Search for the cell housing the specified text and yield its (x, y) center coordinate. 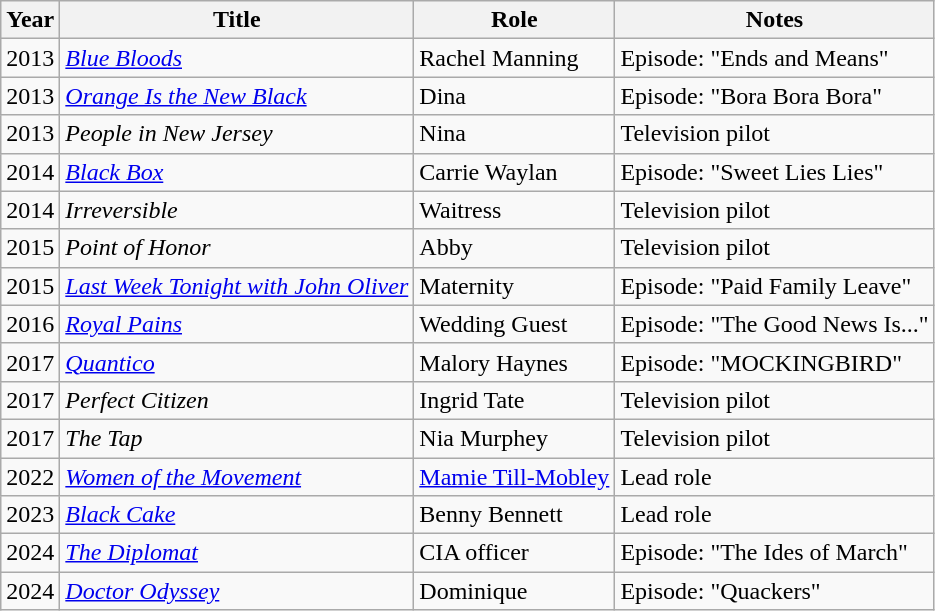
Rachel Manning (514, 58)
2022 (30, 477)
Dominique (514, 591)
Episode: "Bora Bora Bora" (774, 96)
2016 (30, 324)
Abby (514, 248)
Quantico (237, 362)
People in New Jersey (237, 134)
Women of the Movement (237, 477)
Perfect Citizen (237, 400)
Episode: "Quackers" (774, 591)
Point of Honor (237, 248)
Maternity (514, 286)
Doctor Odyssey (237, 591)
Malory Haynes (514, 362)
Episode: "Sweet Lies Lies" (774, 172)
The Tap (237, 438)
Mamie Till-Mobley (514, 477)
The Diplomat (237, 553)
Episode: "Ends and Means" (774, 58)
Dina (514, 96)
Nia Murphey (514, 438)
Role (514, 20)
Notes (774, 20)
Orange Is the New Black (237, 96)
Nina (514, 134)
Title (237, 20)
Benny Bennett (514, 515)
Episode: "The Ides of March" (774, 553)
Carrie Waylan (514, 172)
Black Cake (237, 515)
Waitress (514, 210)
Last Week Tonight with John Oliver (237, 286)
Episode: "MOCKINGBIRD" (774, 362)
2023 (30, 515)
Irreversible (237, 210)
CIA officer (514, 553)
Ingrid Tate (514, 400)
Wedding Guest (514, 324)
Black Box (237, 172)
Year (30, 20)
Episode: "The Good News Is..." (774, 324)
Blue Bloods (237, 58)
Royal Pains (237, 324)
Episode: "Paid Family Leave" (774, 286)
